Determine the [x, y] coordinate at the center of the cell enclosing the given text.  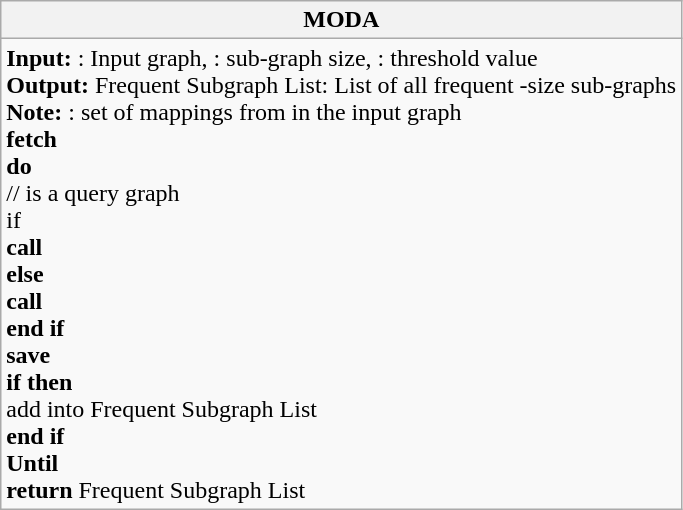
MODA [342, 20]
